Find where the given text appears and provide that cell's center as (x, y) coordinate. 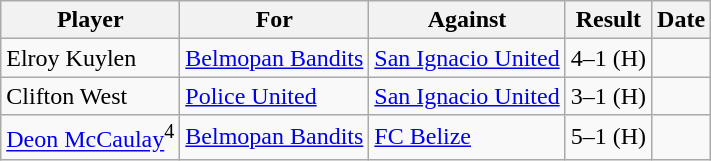
FC Belize (467, 138)
Date (682, 20)
Police United (274, 96)
Elroy Kuylen (90, 58)
For (274, 20)
Result (608, 20)
4–1 (H) (608, 58)
3–1 (H) (608, 96)
Against (467, 20)
Clifton West (90, 96)
5–1 (H) (608, 138)
Deon McCaulay4 (90, 138)
Player (90, 20)
